From the cell containing the given text, extract its center point as (X, Y) coordinate. 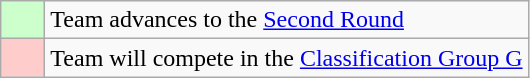
Team advances to the Second Round (286, 20)
Team will compete in the Classification Group G (286, 58)
